Find where the given text appears and provide that cell's center as (X, Y) coordinate. 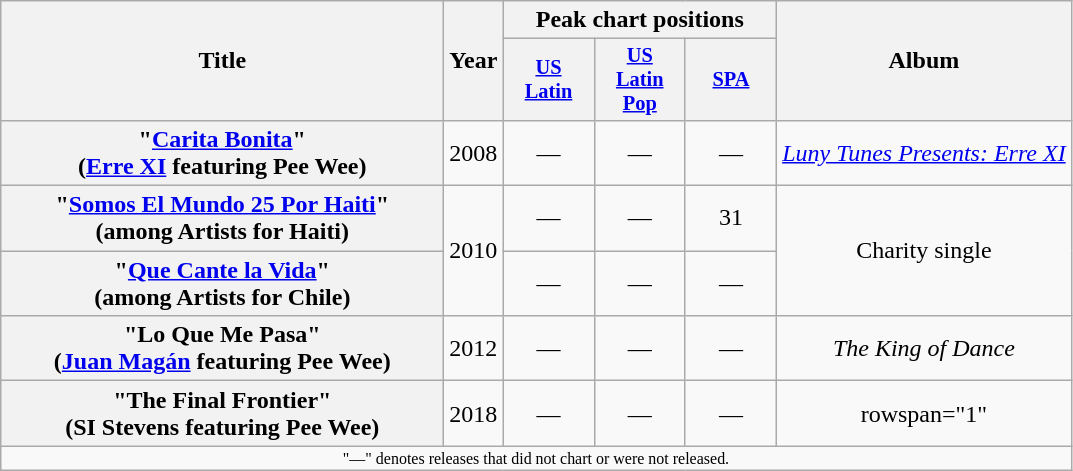
Peak chart positions (640, 20)
"Somos El Mundo 25 Por Haiti"(among Artists for Haiti) (222, 218)
USLatin Pop (640, 80)
USLatin (548, 80)
The King of Dance (924, 348)
"The Final Frontier"(SI Stevens featuring Pee Wee) (222, 414)
SPA (730, 80)
Luny Tunes Presents: Erre XI (924, 152)
Title (222, 61)
"—" denotes releases that did not chart or were not released. (536, 458)
rowspan="1" (924, 414)
Album (924, 61)
"Que Cante la Vida"(among Artists for Chile) (222, 284)
2010 (474, 251)
"Lo Que Me Pasa"(Juan Magán featuring Pee Wee) (222, 348)
Year (474, 61)
2012 (474, 348)
Charity single (924, 251)
2018 (474, 414)
2008 (474, 152)
"Carita Bonita"(Erre XI featuring Pee Wee) (222, 152)
31 (730, 218)
